Scan for the cell matching the given text and deliver its [x, y] coordinate at center. 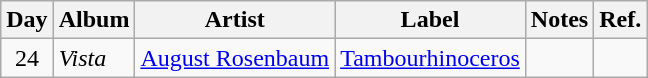
24 [27, 58]
Album [94, 20]
Vista [94, 58]
Label [430, 20]
Artist [235, 20]
August Rosenbaum [235, 58]
Ref. [620, 20]
Day [27, 20]
Tambourhinoceros [430, 58]
Notes [559, 20]
